Find where the given text appears and provide that cell's center as (x, y) coordinate. 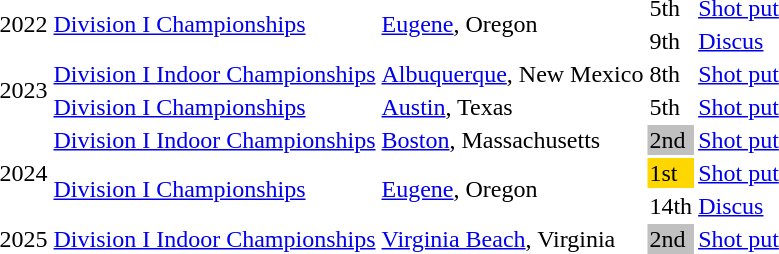
1st (671, 173)
8th (671, 74)
Boston, Massachusetts (512, 140)
Virginia Beach, Virginia (512, 239)
14th (671, 206)
9th (671, 41)
5th (671, 107)
Albuquerque, New Mexico (512, 74)
Eugene, Oregon (512, 190)
Austin, Texas (512, 107)
